Return the (x, y) coordinate for the center point of the cell that contains the specified text.  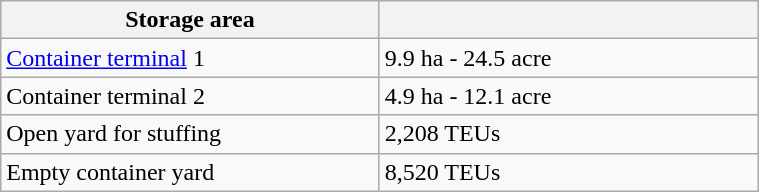
2,208 TEUs (568, 134)
Container terminal 2 (190, 96)
4.9 ha - 12.1 acre (568, 96)
Open yard for stuffing (190, 134)
Empty container yard (190, 172)
8,520 TEUs (568, 172)
9.9 ha - 24.5 acre (568, 58)
Storage area (190, 20)
Container terminal 1 (190, 58)
